Find where the given text appears and provide that cell's center as [x, y] coordinate. 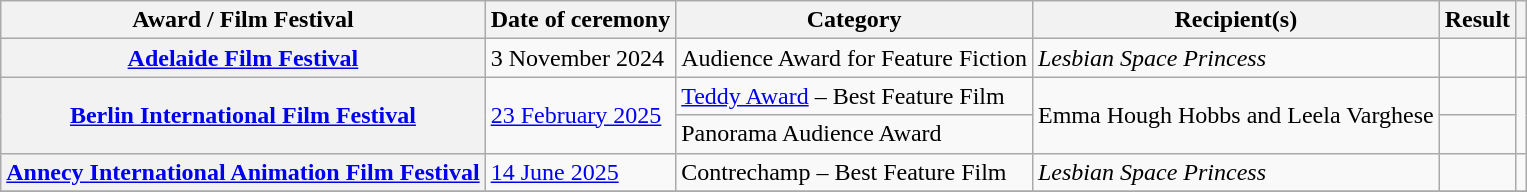
Recipient(s) [1236, 20]
3 November 2024 [580, 58]
Panorama Audience Award [854, 134]
14 June 2025 [580, 172]
Category [854, 20]
Adelaide Film Festival [243, 58]
Date of ceremony [580, 20]
Audience Award for Feature Fiction [854, 58]
Result [1477, 20]
Annecy International Animation Film Festival [243, 172]
Berlin International Film Festival [243, 115]
Award / Film Festival [243, 20]
23 February 2025 [580, 115]
Emma Hough Hobbs and Leela Varghese [1236, 115]
Teddy Award – Best Feature Film [854, 96]
Contrechamp – Best Feature Film [854, 172]
